Find where the given text appears and provide that cell's center as [X, Y] coordinate. 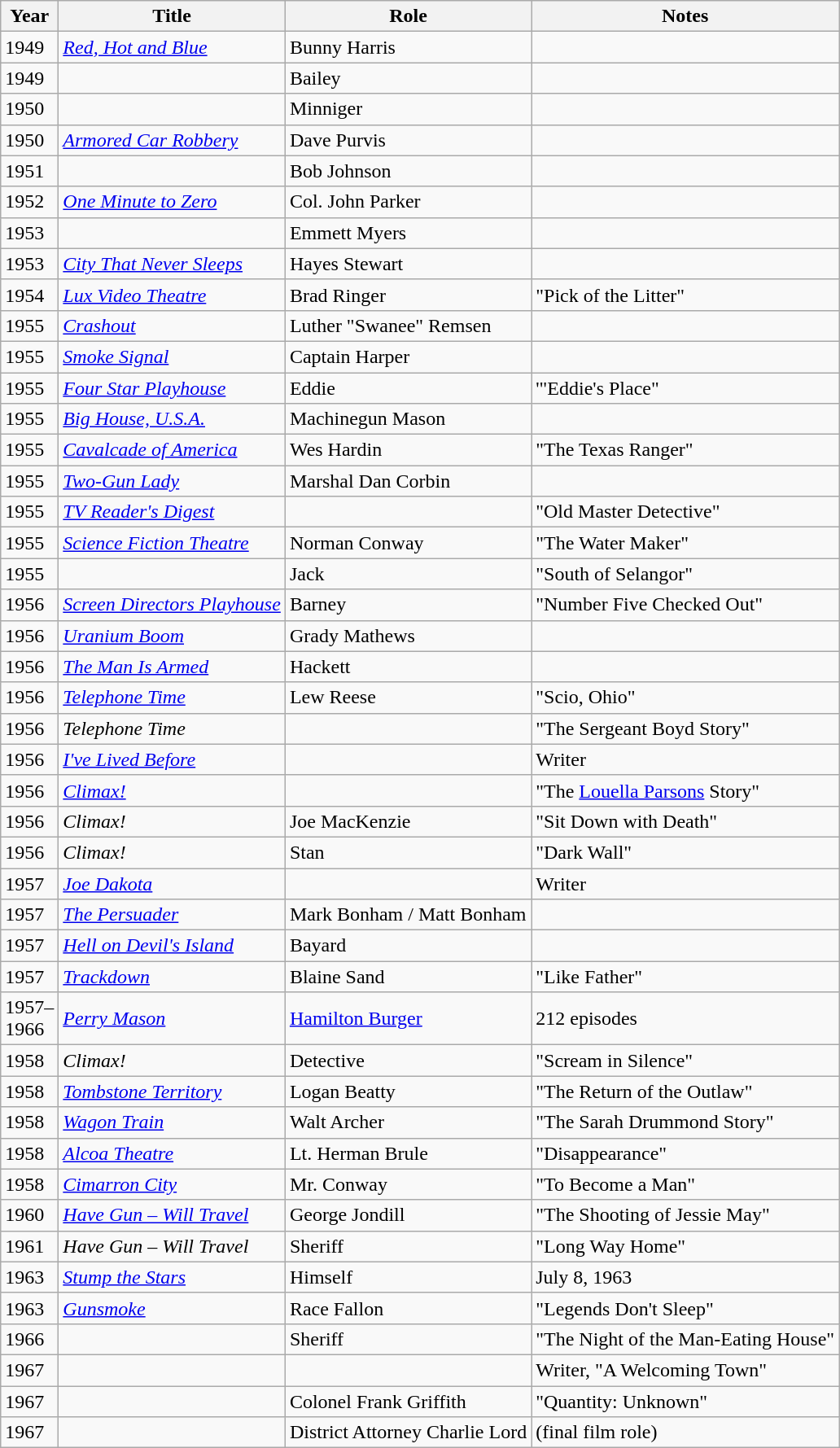
Mark Bonham / Matt Bonham [408, 915]
Wagon Train [173, 1122]
1966 [29, 1339]
Brad Ringer [408, 295]
District Attorney Charlie Lord [408, 1433]
1957–1966 [29, 1019]
Bailey [408, 78]
George Jondill [408, 1215]
Gunsmoke [173, 1308]
Captain Harper [408, 357]
"Sit Down with Death" [685, 821]
"Old Master Detective" [685, 512]
"Quantity: Unknown" [685, 1401]
1954 [29, 295]
(final film role) [685, 1433]
Science Fiction Theatre [173, 543]
Bob Johnson [408, 171]
"Like Father" [685, 977]
I've Lived Before [173, 759]
City That Never Sleeps [173, 264]
One Minute to Zero [173, 202]
Two-Gun Lady [173, 481]
Lt. Herman Brule [408, 1153]
"The Return of the Outlaw" [685, 1091]
Col. John Parker [408, 202]
TV Reader's Digest [173, 512]
Machinegun Mason [408, 419]
"The Night of the Man-Eating House" [685, 1339]
1961 [29, 1246]
Crashout [173, 326]
Colonel Frank Griffith [408, 1401]
The Persuader [173, 915]
Lux Video Theatre [173, 295]
"Legends Don't Sleep" [685, 1308]
Blaine Sand [408, 977]
Norman Conway [408, 543]
Cavalcade of America [173, 450]
Lew Reese [408, 698]
"The Sergeant Boyd Story" [685, 728]
"Dark Wall" [685, 852]
Perry Mason [173, 1019]
Writer, "A Welcoming Town" [685, 1370]
Uranium Boom [173, 636]
1960 [29, 1215]
"Scream in Silence" [685, 1061]
Tombstone Territory [173, 1091]
"Scio, Ohio" [685, 698]
Trackdown [173, 977]
"The Texas Ranger" [685, 450]
Joe Dakota [173, 883]
Barney [408, 605]
Role [408, 16]
Cimarron City [173, 1184]
'"Eddie's Place" [685, 388]
Joe MacKenzie [408, 821]
Emmett Myers [408, 233]
Stump the Stars [173, 1277]
Armored Car Robbery [173, 140]
July 8, 1963 [685, 1277]
Race Fallon [408, 1308]
Himself [408, 1277]
Walt Archer [408, 1122]
"Disappearance" [685, 1153]
Eddie [408, 388]
Logan Beatty [408, 1091]
Big House, U.S.A. [173, 419]
Red, Hot and Blue [173, 47]
Minniger [408, 109]
"Pick of the Litter" [685, 295]
Smoke Signal [173, 357]
The Man Is Armed [173, 667]
Jack [408, 574]
"To Become a Man" [685, 1184]
"Number Five Checked Out" [685, 605]
Bunny Harris [408, 47]
Luther "Swanee" Remsen [408, 326]
Dave Purvis [408, 140]
Hayes Stewart [408, 264]
Hell on Devil's Island [173, 946]
Hamilton Burger [408, 1019]
"Long Way Home" [685, 1246]
Stan [408, 852]
"South of Selangor" [685, 574]
"The Louella Parsons Story" [685, 790]
Title [173, 16]
Alcoa Theatre [173, 1153]
Bayard [408, 946]
Marshal Dan Corbin [408, 481]
Four Star Playhouse [173, 388]
"The Sarah Drummond Story" [685, 1122]
Screen Directors Playhouse [173, 605]
Hackett [408, 667]
1951 [29, 171]
Mr. Conway [408, 1184]
Detective [408, 1061]
"The Shooting of Jessie May" [685, 1215]
"The Water Maker" [685, 543]
212 episodes [685, 1019]
1952 [29, 202]
Wes Hardin [408, 450]
Year [29, 16]
Grady Mathews [408, 636]
Notes [685, 16]
